Find where the given text appears and provide that cell's center as (X, Y) coordinate. 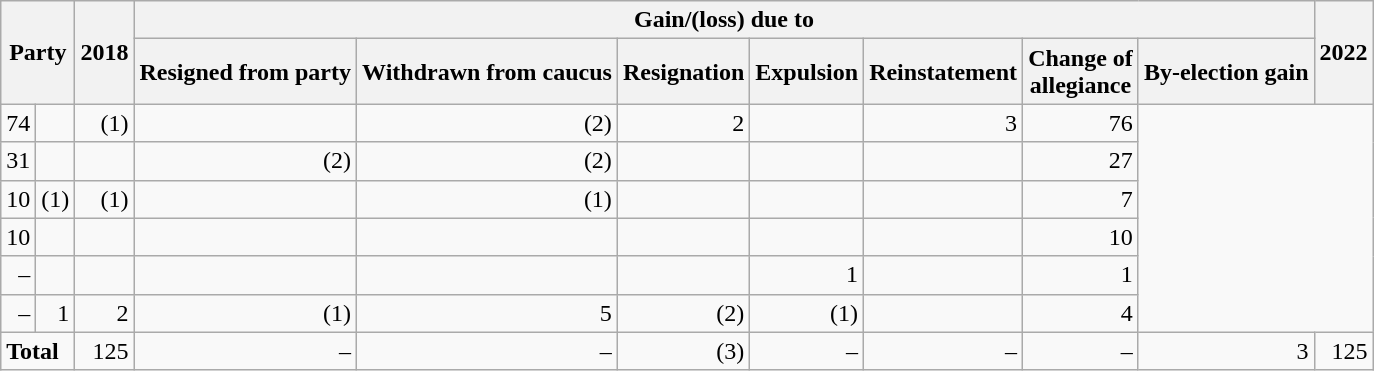
7 (1081, 199)
Gain/(loss) due to (724, 20)
2018 (104, 52)
4 (1081, 313)
76 (1081, 123)
Change ofallegiance (1081, 72)
By-election gain (1226, 72)
Expulsion (807, 72)
Resigned from party (246, 72)
74 (18, 123)
(3) (683, 351)
27 (1081, 161)
Withdrawn from caucus (488, 72)
Reinstatement (944, 72)
Total (38, 351)
5 (488, 313)
2022 (1344, 52)
Party (38, 52)
Resignation (683, 72)
31 (18, 161)
